Identify which cell holds the provided text, then report its (X, Y) central coordinate. 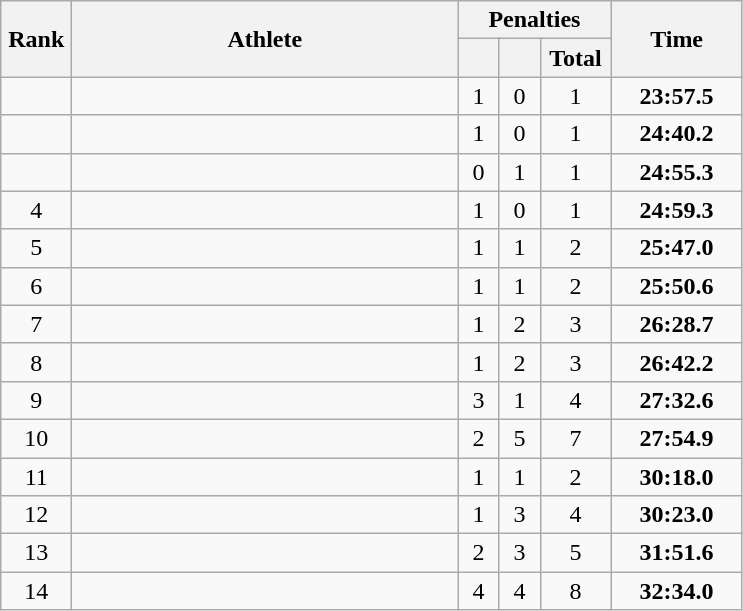
Total (576, 58)
24:40.2 (676, 134)
26:42.2 (676, 362)
32:34.0 (676, 591)
26:28.7 (676, 324)
Rank (36, 39)
27:54.9 (676, 438)
Time (676, 39)
9 (36, 400)
27:32.6 (676, 400)
11 (36, 477)
Athlete (265, 39)
6 (36, 286)
14 (36, 591)
24:55.3 (676, 172)
25:47.0 (676, 248)
23:57.5 (676, 96)
Penalties (534, 20)
24:59.3 (676, 210)
10 (36, 438)
30:18.0 (676, 477)
12 (36, 515)
25:50.6 (676, 286)
30:23.0 (676, 515)
13 (36, 553)
31:51.6 (676, 553)
